Capture the cell that displays the provided text and extract its [X, Y] central coordinate. 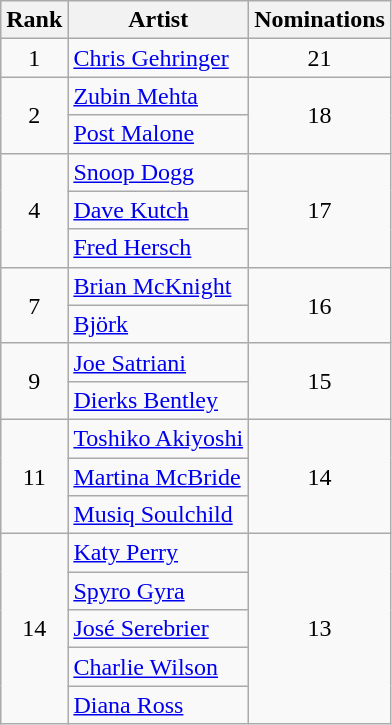
Martina McBride [158, 477]
Dave Kutch [158, 210]
Chris Gehringer [158, 58]
1 [34, 58]
18 [320, 115]
7 [34, 305]
Fred Hersch [158, 248]
15 [320, 381]
Joe Satriani [158, 362]
13 [320, 629]
21 [320, 58]
Snoop Dogg [158, 172]
Musiq Soulchild [158, 515]
Post Malone [158, 134]
Nominations [320, 20]
Dierks Bentley [158, 400]
Artist [158, 20]
Katy Perry [158, 553]
Toshiko Akiyoshi [158, 438]
Björk [158, 324]
Spyro Gyra [158, 591]
Rank [34, 20]
Brian McKnight [158, 286]
Zubin Mehta [158, 96]
Diana Ross [158, 705]
4 [34, 210]
11 [34, 476]
Charlie Wilson [158, 667]
16 [320, 305]
José Serebrier [158, 629]
9 [34, 381]
17 [320, 210]
2 [34, 115]
